Find where the given text appears and provide that cell's center as (X, Y) coordinate. 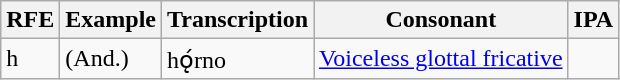
Transcription (238, 20)
h (30, 59)
Example (111, 20)
hǫ́rno (238, 59)
Voiceless glottal fricative (442, 59)
(And.) (111, 59)
IPA (594, 20)
Consonant (442, 20)
RFE (30, 20)
